From the cell containing the given text, extract its center point as (x, y) coordinate. 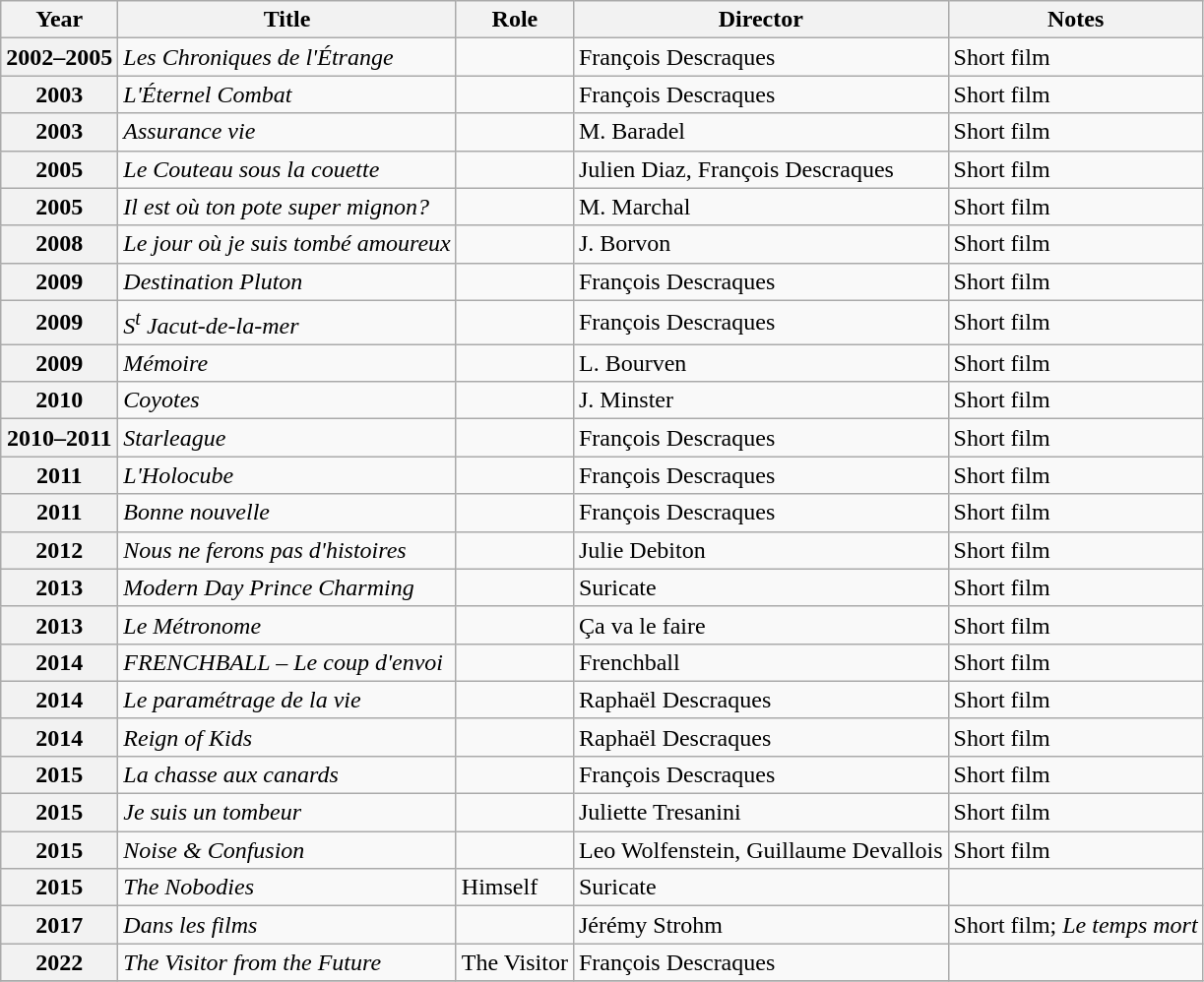
L'Holocube (287, 475)
Nous ne ferons pas d'histoires (287, 550)
M. Baradel (760, 132)
2008 (59, 244)
Frenchball (760, 662)
Le paramétrage de la vie (287, 700)
Leo Wolfenstein, Guillaume Devallois (760, 850)
2012 (59, 550)
Director (760, 20)
J. Borvon (760, 244)
J. Minster (760, 400)
Je suis un tombeur (287, 813)
L'Éternel Combat (287, 94)
Ça va le faire (760, 625)
Noise & Confusion (287, 850)
Assurance vie (287, 132)
The Nobodies (287, 888)
Juliette Tresanini (760, 813)
Le Métronome (287, 625)
La chasse aux canards (287, 774)
Mémoire (287, 363)
The Visitor (514, 962)
Title (287, 20)
2022 (59, 962)
Coyotes (287, 400)
L. Bourven (760, 363)
Le jour où je suis tombé amoureux (287, 244)
Le Couteau sous la couette (287, 169)
2010–2011 (59, 438)
Modern Day Prince Charming (287, 587)
FRENCHBALL – Le coup d'envoi (287, 662)
Year (59, 20)
The Visitor from the Future (287, 962)
2002–2005 (59, 57)
2017 (59, 925)
Destination Pluton (287, 281)
Short film; Le temps mort (1075, 925)
Starleague (287, 438)
Role (514, 20)
Julie Debiton (760, 550)
Dans les films (287, 925)
Jérémy Strohm (760, 925)
Himself (514, 888)
Bonne nouvelle (287, 513)
Reign of Kids (287, 737)
Notes (1075, 20)
2010 (59, 400)
M. Marchal (760, 207)
St Jacut-de-la-mer (287, 323)
Julien Diaz, François Descraques (760, 169)
Les Chroniques de l'Étrange (287, 57)
Il est où ton pote super mignon? (287, 207)
